Return [x, y] of the center of cell containing provided text 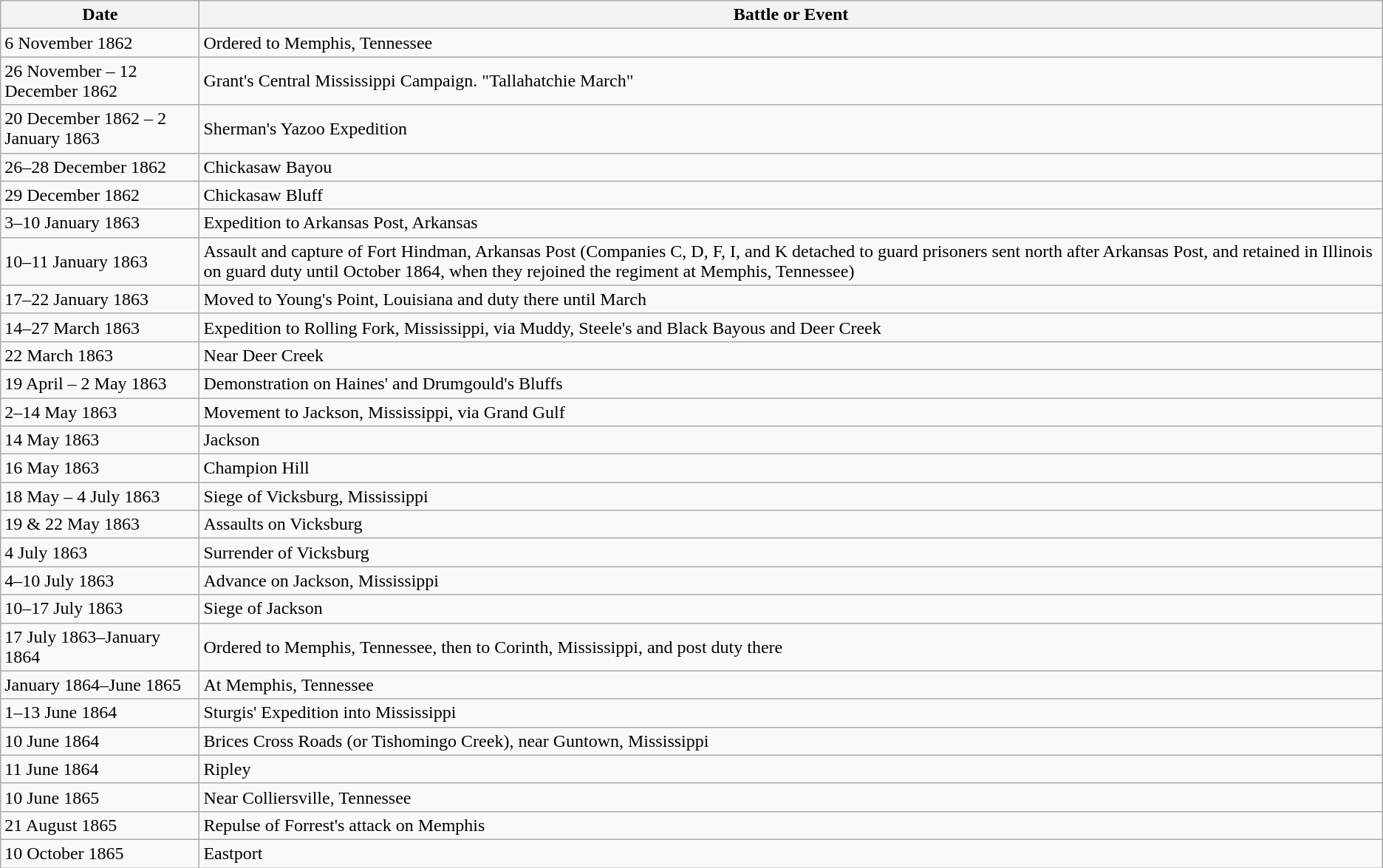
18 May – 4 July 1863 [100, 496]
Sherman's Yazoo Expedition [790, 129]
Sturgis' Expedition into Mississippi [790, 713]
Brices Cross Roads (or Tishomingo Creek), near Guntown, Mississippi [790, 741]
10–11 January 1863 [100, 262]
January 1864–June 1865 [100, 685]
14–27 March 1863 [100, 327]
14 May 1863 [100, 440]
Near Colliersville, Tennessee [790, 797]
At Memphis, Tennessee [790, 685]
Expedition to Rolling Fork, Mississippi, via Muddy, Steele's and Black Bayous and Deer Creek [790, 327]
6 November 1862 [100, 43]
Eastport [790, 853]
26 November – 12 December 1862 [100, 81]
1–13 June 1864 [100, 713]
Date [100, 15]
Battle or Event [790, 15]
Siege of Vicksburg, Mississippi [790, 496]
29 December 1862 [100, 195]
17–22 January 1863 [100, 299]
Assaults on Vicksburg [790, 524]
Ordered to Memphis, Tennessee [790, 43]
10 June 1864 [100, 741]
Siege of Jackson [790, 609]
4 July 1863 [100, 553]
Near Deer Creek [790, 355]
Demonstration on Haines' and Drumgould's Bluffs [790, 383]
10–17 July 1863 [100, 609]
17 July 1863–January 1864 [100, 647]
4–10 July 1863 [100, 581]
3–10 January 1863 [100, 223]
11 June 1864 [100, 769]
10 June 1865 [100, 797]
Movement to Jackson, Mississippi, via Grand Gulf [790, 411]
2–14 May 1863 [100, 411]
Ordered to Memphis, Tennessee, then to Corinth, Mississippi, and post duty there [790, 647]
Chickasaw Bayou [790, 167]
Expedition to Arkansas Post, Arkansas [790, 223]
Grant's Central Mississippi Campaign. "Tallahatchie March" [790, 81]
Chickasaw Bluff [790, 195]
21 August 1865 [100, 825]
19 April – 2 May 1863 [100, 383]
26–28 December 1862 [100, 167]
Champion Hill [790, 468]
Jackson [790, 440]
22 March 1863 [100, 355]
Surrender of Vicksburg [790, 553]
Ripley [790, 769]
Moved to Young's Point, Louisiana and duty there until March [790, 299]
Advance on Jackson, Mississippi [790, 581]
16 May 1863 [100, 468]
Repulse of Forrest's attack on Memphis [790, 825]
10 October 1865 [100, 853]
19 & 22 May 1863 [100, 524]
20 December 1862 – 2 January 1863 [100, 129]
